Extract the (x, y) coordinate from the center of the cell holding the provided text.  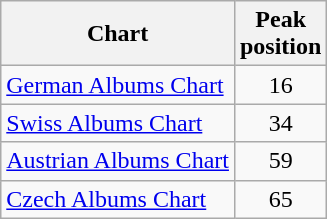
Peakposition (280, 34)
German Albums Chart (118, 85)
34 (280, 123)
Czech Albums Chart (118, 199)
65 (280, 199)
59 (280, 161)
Chart (118, 34)
Austrian Albums Chart (118, 161)
16 (280, 85)
Swiss Albums Chart (118, 123)
